Determine the (X, Y) coordinate at the center of the cell enclosing the given text.  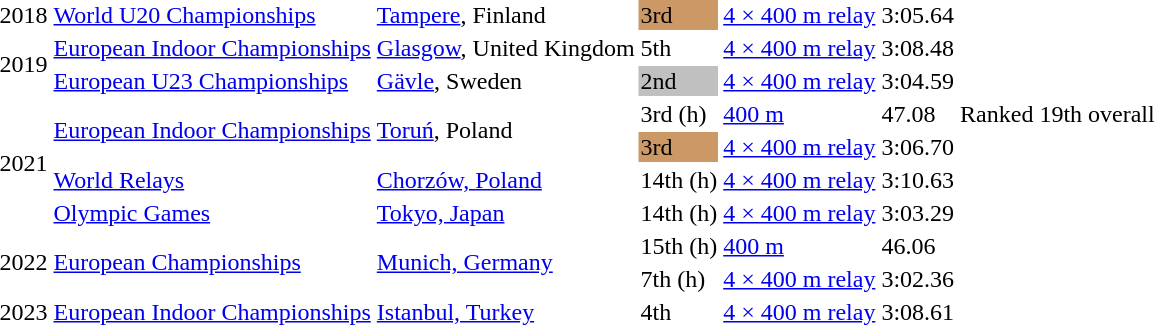
3:08.48 (918, 48)
3:06.70 (918, 147)
47.08 (918, 114)
European Championships (212, 262)
46.06 (918, 246)
7th (h) (679, 279)
5th (679, 48)
Glasgow, United Kingdom (506, 48)
Gävle, Sweden (506, 81)
2nd (679, 81)
European U23 Championships (212, 81)
3:05.64 (918, 15)
Tampere, Finland (506, 15)
3:03.29 (918, 213)
3:10.63 (918, 180)
3:02.36 (918, 279)
World U20 Championships (212, 15)
3:04.59 (918, 81)
Munich, Germany (506, 262)
Tokyo, Japan (506, 213)
Chorzów, Poland (506, 180)
World Relays (212, 180)
3rd (h) (679, 114)
Olympic Games (212, 213)
Toruń, Poland (506, 130)
15th (h) (679, 246)
